Capture the cell that displays the provided text and extract its (x, y) central coordinate. 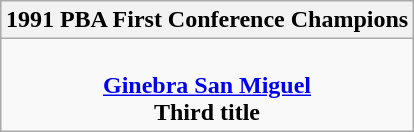
Ginebra San Miguel Third title (206, 85)
1991 PBA First Conference Champions (206, 20)
